Return [X, Y] of the center of cell containing provided text 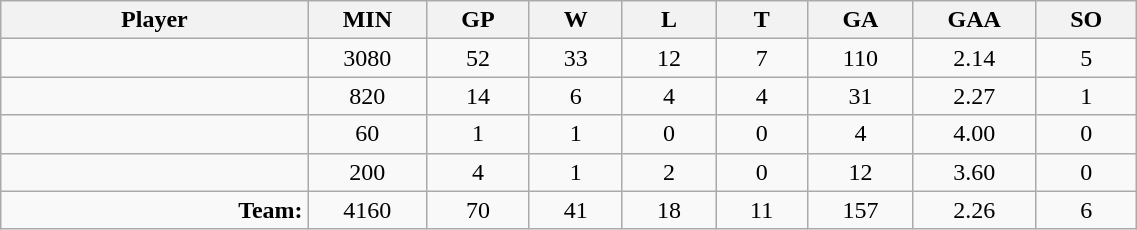
T [762, 20]
4160 [368, 210]
14 [478, 96]
5 [1086, 58]
2.14 [974, 58]
110 [860, 58]
L [668, 20]
3.60 [974, 172]
11 [762, 210]
7 [762, 58]
60 [368, 134]
33 [576, 58]
GP [478, 20]
2.27 [974, 96]
2 [668, 172]
GA [860, 20]
GAA [974, 20]
200 [368, 172]
4.00 [974, 134]
2.26 [974, 210]
41 [576, 210]
W [576, 20]
157 [860, 210]
Team: [154, 210]
3080 [368, 58]
70 [478, 210]
31 [860, 96]
MIN [368, 20]
Player [154, 20]
52 [478, 58]
18 [668, 210]
SO [1086, 20]
820 [368, 96]
